Find where the given text appears and provide that cell's center as (x, y) coordinate. 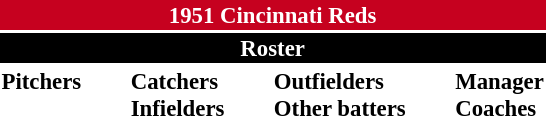
Roster (272, 48)
1951 Cincinnati Reds (272, 15)
